Provide the [x, y] coordinate of the cell's center where the given text is located.  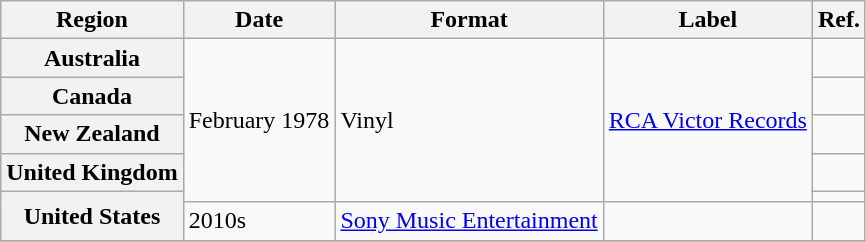
New Zealand [92, 134]
Australia [92, 58]
RCA Victor Records [708, 120]
February 1978 [259, 120]
United Kingdom [92, 172]
Canada [92, 96]
2010s [259, 221]
Format [469, 20]
Region [92, 20]
Label [708, 20]
Date [259, 20]
Vinyl [469, 120]
Sony Music Entertainment [469, 221]
United States [92, 216]
Ref. [838, 20]
